Provide the [X, Y] coordinate of the cell's center where the given text is located.  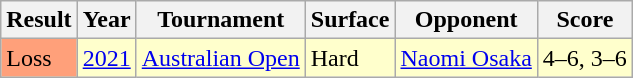
Tournament [220, 20]
Loss [39, 58]
Hard [350, 58]
2021 [106, 58]
Surface [350, 20]
Australian Open [220, 58]
Naomi Osaka [466, 58]
Result [39, 20]
4–6, 3–6 [584, 58]
Opponent [466, 20]
Year [106, 20]
Score [584, 20]
